Return [x, y] of the center of cell containing provided text 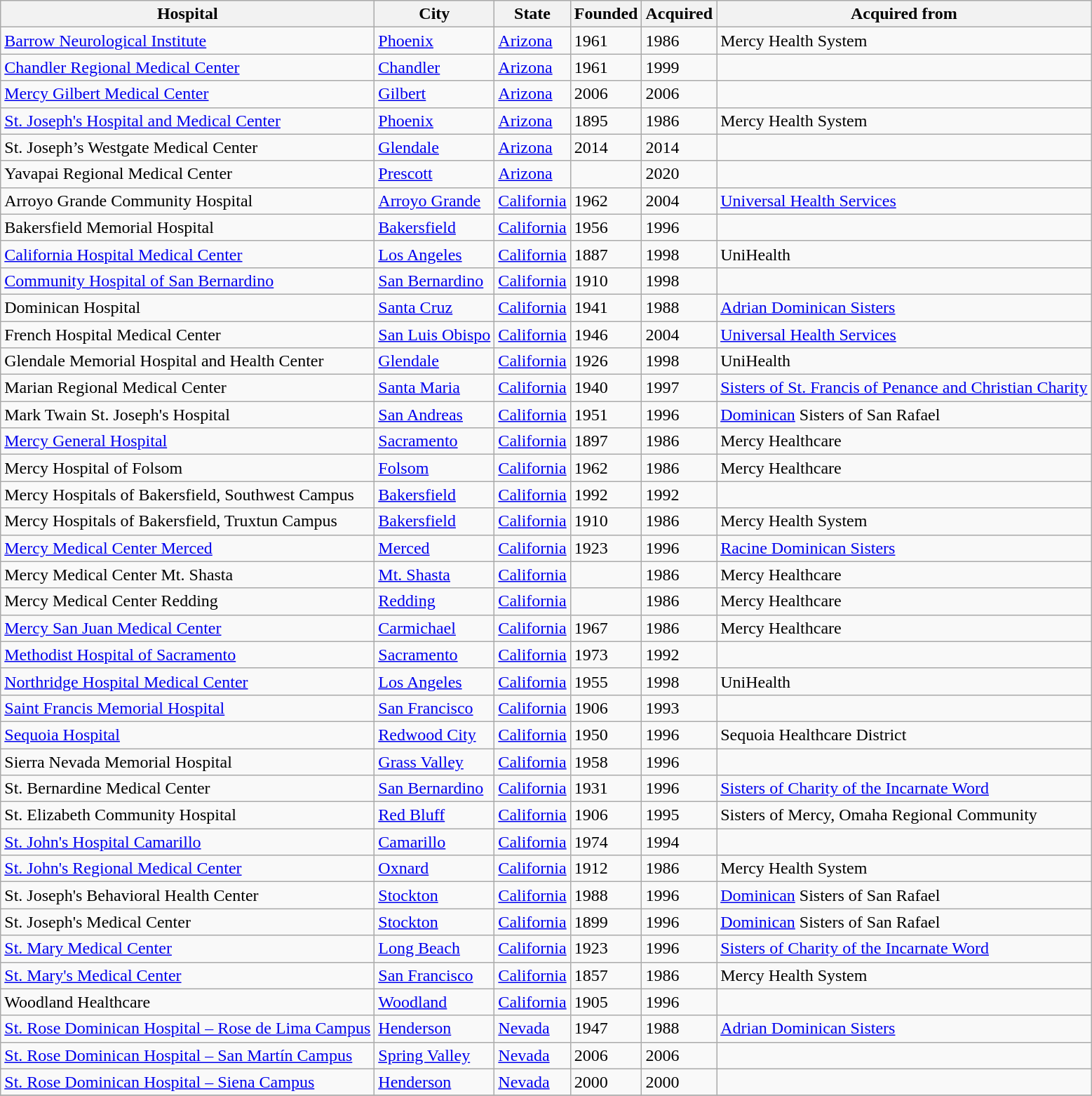
1887 [606, 254]
Mercy Hospitals of Bakersfield, Truxtun Campus [188, 521]
Racine Dominican Sisters [904, 548]
Gilbert [435, 94]
1905 [606, 1002]
Carmichael [435, 628]
St. Rose Dominican Hospital – Siena Campus [188, 1082]
Chandler Regional Medical Center [188, 67]
Mercy Hospital of Folsom [188, 468]
Arroyo Grande [435, 201]
St. Joseph's Behavioral Health Center [188, 895]
1950 [606, 735]
Sisters of Mercy, Omaha Regional Community [904, 815]
Mercy Gilbert Medical Center [188, 94]
Mercy Medical Center Merced [188, 548]
1974 [606, 842]
St. Mary Medical Center [188, 949]
1993 [679, 708]
Mt. Shasta [435, 575]
Oxnard [435, 869]
St. Joseph's Medical Center [188, 922]
Mercy Medical Center Mt. Shasta [188, 575]
Chandler [435, 67]
1946 [606, 335]
Prescott [435, 174]
1951 [606, 415]
1931 [606, 789]
Saint Francis Memorial Hospital [188, 708]
1958 [606, 761]
Folsom [435, 468]
Acquired from [904, 14]
Bakersfield Memorial Hospital [188, 227]
Red Bluff [435, 815]
St. Bernardine Medical Center [188, 789]
Yavapai Regional Medical Center [188, 174]
Barrow Neurological Institute [188, 41]
Methodist Hospital of Sacramento [188, 655]
1956 [606, 227]
San Andreas [435, 415]
1955 [606, 681]
St. Joseph's Hospital and Medical Center [188, 121]
Dominican Hospital [188, 307]
1940 [606, 388]
Mercy Medical Center Redding [188, 601]
Acquired [679, 14]
1941 [606, 307]
2020 [679, 174]
State [532, 14]
Camarillo [435, 842]
California Hospital Medical Center [188, 254]
1973 [606, 655]
St. John's Hospital Camarillo [188, 842]
City [435, 14]
1947 [606, 1029]
St. Mary's Medical Center [188, 975]
1999 [679, 67]
St. Rose Dominican Hospital – Rose de Lima Campus [188, 1029]
Mercy General Hospital [188, 441]
San Luis Obispo [435, 335]
Founded [606, 14]
St. Rose Dominican Hospital – San Martín Campus [188, 1055]
1926 [606, 361]
Long Beach [435, 949]
Santa Maria [435, 388]
Sequoia Hospital [188, 735]
Community Hospital of San Bernardino [188, 281]
French Hospital Medical Center [188, 335]
1994 [679, 842]
Mercy San Juan Medical Center [188, 628]
Glendale Memorial Hospital and Health Center [188, 361]
Mercy Hospitals of Bakersfield, Southwest Campus [188, 495]
Spring Valley [435, 1055]
Northridge Hospital Medical Center [188, 681]
1997 [679, 388]
Grass Valley [435, 761]
1897 [606, 441]
Mark Twain St. Joseph's Hospital [188, 415]
1895 [606, 121]
Arroyo Grande Community Hospital [188, 201]
St. Elizabeth Community Hospital [188, 815]
1995 [679, 815]
Sequoia Healthcare District [904, 735]
Hospital [188, 14]
Marian Regional Medical Center [188, 388]
St. John's Regional Medical Center [188, 869]
Santa Cruz [435, 307]
St. Joseph’s Westgate Medical Center [188, 147]
Sierra Nevada Memorial Hospital [188, 761]
1857 [606, 975]
Merced [435, 548]
Woodland Healthcare [188, 1002]
Sisters of St. Francis of Penance and Christian Charity [904, 388]
Redding [435, 601]
Redwood City [435, 735]
Woodland [435, 1002]
1912 [606, 869]
1967 [606, 628]
1899 [606, 922]
